Provide the (x, y) coordinate of the cell's center where the given text is located.  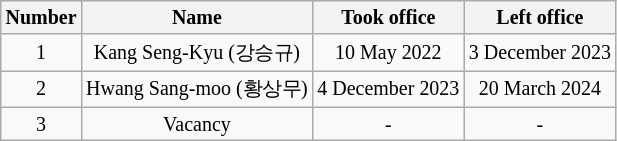
Kang Seng-Kyu (강승규) (196, 53)
2 (42, 89)
3 December 2023 (540, 53)
1 (42, 53)
Hwang Sang-moo (황상무) (196, 89)
4 December 2023 (389, 89)
20 March 2024 (540, 89)
Vacancy (196, 124)
10 May 2022 (389, 53)
Name (196, 18)
Left office (540, 18)
3 (42, 124)
Number (42, 18)
Took office (389, 18)
